Find where the given text appears and provide that cell's center as (x, y) coordinate. 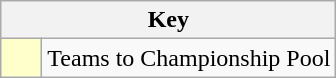
Key (168, 20)
Teams to Championship Pool (189, 58)
